Determine the [X, Y] coordinate at the center of the cell enclosing the given text.  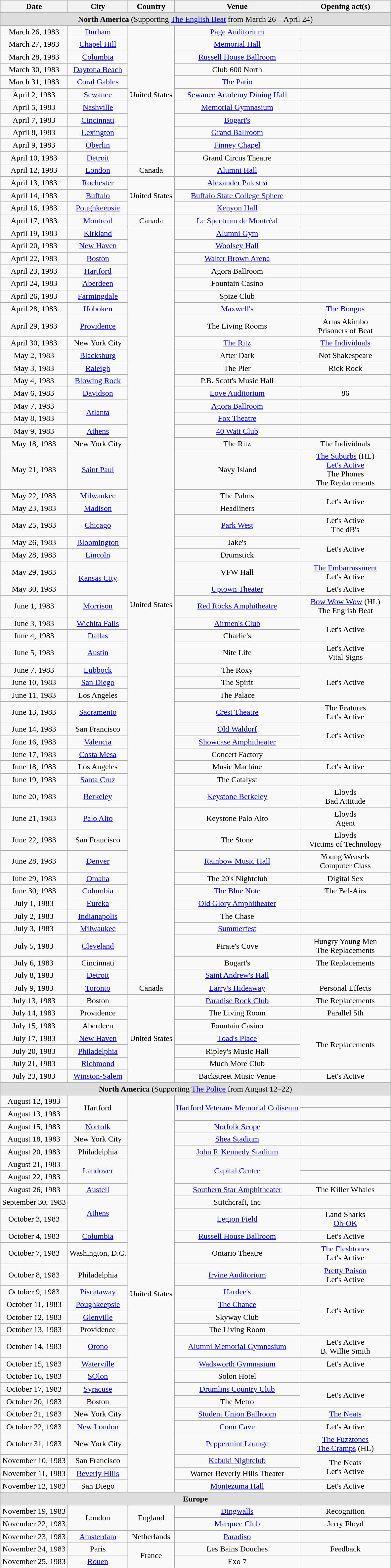
Blowing Rock [98, 381]
Not Shakespeare [345, 355]
Wichita Falls [98, 623]
Toad's Place [238, 1038]
Conn Cave [238, 1427]
June 21, 1983 [34, 818]
Lubbock [98, 670]
June 14, 1983 [34, 729]
April 24, 1983 [34, 284]
Navy Island [238, 470]
Austin [98, 653]
November 12, 1983 [34, 1486]
Montezuma Hall [238, 1486]
October 21, 1983 [34, 1414]
Dallas [98, 636]
Rochester [98, 183]
Sewanee Academy Dining Hall [238, 95]
The Chase [238, 916]
June 4, 1983 [34, 636]
Venue [238, 7]
June 20, 1983 [34, 797]
Dingwalls [238, 1511]
Sacramento [98, 712]
July 14, 1983 [34, 1013]
June 5, 1983 [34, 653]
The 20's Nightclub [238, 878]
Young Weasels Computer Class [345, 861]
Paradise Rock Club [238, 1001]
Le Spectrum de Montréal [238, 221]
Land Sharks Oh-OK [345, 1219]
Ontario Theatre [238, 1253]
The Fleshtones Let's Active [345, 1253]
Maxwell's [238, 309]
Denver [98, 861]
June 13, 1983 [34, 712]
May 8, 1983 [34, 419]
Irvine Auditorium [238, 1275]
March 31, 1983 [34, 82]
June 29, 1983 [34, 878]
The Embarrassment Let's Active [345, 572]
Concert Factory [238, 754]
Valencia [98, 742]
Personal Effects [345, 988]
July 6, 1983 [34, 963]
April 26, 1983 [34, 296]
Durham [98, 32]
Santa Cruz [98, 780]
July 3, 1983 [34, 929]
Norfolk Scope [238, 1127]
Parallel 5th [345, 1013]
July 17, 1983 [34, 1038]
Chicago [98, 525]
July 5, 1983 [34, 946]
April 14, 1983 [34, 196]
October 22, 1983 [34, 1427]
March 30, 1983 [34, 69]
Kansas City [98, 578]
Digital Sex [345, 878]
Lloyds Agent [345, 818]
October 31, 1983 [34, 1444]
November 10, 1983 [34, 1461]
August 15, 1983 [34, 1127]
City [98, 7]
May 4, 1983 [34, 381]
Showcase Amphitheater [238, 742]
Finney Chapel [238, 145]
Club 600 North [238, 69]
The Palms [238, 496]
Glenville [98, 1317]
Les Bains Douches [238, 1549]
October 14, 1983 [34, 1347]
North America (Supporting The Police from August 12–22) [195, 1089]
The Catalyst [238, 780]
June 1, 1983 [34, 606]
Skyway Club [238, 1317]
May 28, 1983 [34, 555]
June 10, 1983 [34, 683]
March 28, 1983 [34, 57]
Grand Circus Theatre [238, 158]
Farmingdale [98, 296]
Larry's Hideaway [238, 988]
86 [345, 393]
Crest Theatre [238, 712]
March 27, 1983 [34, 44]
The Pier [238, 368]
Wadsworth Gymnasium [238, 1364]
Alumni Gym [238, 233]
Student Union Ballroom [238, 1414]
July 8, 1983 [34, 975]
October 8, 1983 [34, 1275]
Let's Active The dB's [345, 525]
October 15, 1983 [34, 1364]
Lloyds Bad Attitude [345, 797]
June 22, 1983 [34, 840]
Paradiso [238, 1536]
Much More Club [238, 1063]
April 10, 1983 [34, 158]
The Patio [238, 82]
Fox Theatre [238, 419]
Madison [98, 508]
Arms Akimbo Prisoners of Beat [345, 326]
May 30, 1983 [34, 589]
Keystone Berkeley [238, 797]
July 20, 1983 [34, 1051]
May 21, 1983 [34, 470]
Backstreet Music Venue [238, 1076]
Nashville [98, 107]
October 17, 1983 [34, 1389]
Memorial Gymnasium [238, 107]
Cleveland [98, 946]
Opening act(s) [345, 7]
Exo 7 [238, 1562]
Montreal [98, 221]
P.B. Scott's Music Hall [238, 381]
Hoboken [98, 309]
New London [98, 1427]
North America (Supporting The English Beat from March 26 – April 24) [195, 19]
The Bel-Airs [345, 891]
Marquee Club [238, 1524]
Nite Life [238, 653]
June 30, 1983 [34, 891]
November 22, 1983 [34, 1524]
June 16, 1983 [34, 742]
April 12, 1983 [34, 170]
SOlon [98, 1376]
Costa Mesa [98, 754]
September 30, 1983 [34, 1202]
November 25, 1983 [34, 1562]
Alumni Memorial Gymnasium [238, 1347]
August 22, 1983 [34, 1177]
Kirkland [98, 233]
July 13, 1983 [34, 1001]
Syracuse [98, 1389]
Love Auditorium [238, 393]
June 17, 1983 [34, 754]
France [151, 1555]
May 29, 1983 [34, 572]
August 13, 1983 [34, 1114]
October 4, 1983 [34, 1236]
Keystone Palo Alto [238, 818]
Rouen [98, 1562]
Feedback [345, 1549]
May 25, 1983 [34, 525]
Coral Gables [98, 82]
Landover [98, 1171]
Beverly Hills [98, 1473]
October 13, 1983 [34, 1330]
Alumni Hall [238, 170]
Rick Rock [345, 368]
April 22, 1983 [34, 258]
Shea Stadium [238, 1139]
Old Waldorf [238, 729]
June 7, 1983 [34, 670]
Palo Alto [98, 818]
Spize Club [238, 296]
November 23, 1983 [34, 1536]
May 3, 1983 [34, 368]
Country [151, 7]
The Stone [238, 840]
40 Watt Club [238, 431]
Jerry Floyd [345, 1524]
Lincoln [98, 555]
Toronto [98, 988]
April 28, 1983 [34, 309]
Pirate's Cove [238, 946]
October 12, 1983 [34, 1317]
Daytona Beach [98, 69]
June 18, 1983 [34, 767]
Kabuki Nightclub [238, 1461]
Jake's [238, 542]
Solon Hotel [238, 1376]
Page Auditorium [238, 32]
Amsterdam [98, 1536]
Pretty Poison Let's Active [345, 1275]
Atlanta [98, 412]
October 3, 1983 [34, 1219]
Peppermint Lounge [238, 1444]
July 2, 1983 [34, 916]
Kenyon Hall [238, 208]
Saint Paul [98, 470]
The Blue Note [238, 891]
Davidson [98, 393]
Washington, D.C. [98, 1253]
November 19, 1983 [34, 1511]
May 9, 1983 [34, 431]
Buffalo State College Sphere [238, 196]
Sewanee [98, 95]
July 9, 1983 [34, 988]
Warner Beverly Hills Theater [238, 1473]
Saint Andrew's Hall [238, 975]
The Killer Whales [345, 1189]
Let's Active Vital Signs [345, 653]
October 11, 1983 [34, 1304]
April 20, 1983 [34, 246]
Grand Ballroom [238, 132]
July 1, 1983 [34, 904]
Ripley's Music Hall [238, 1051]
June 19, 1983 [34, 780]
October 16, 1983 [34, 1376]
Bloomington [98, 542]
Lloyds Victims of Technology [345, 840]
April 30, 1983 [34, 343]
Waterville [98, 1364]
November 11, 1983 [34, 1473]
Norfolk [98, 1127]
The Chance [238, 1304]
Drumlins Country Club [238, 1389]
Morrison [98, 606]
April 2, 1983 [34, 95]
Bow Wow Wow (HL)The English Beat [345, 606]
Chapel Hill [98, 44]
Paris [98, 1549]
April 13, 1983 [34, 183]
June 11, 1983 [34, 695]
John F. Kennedy Stadium [238, 1152]
May 6, 1983 [34, 393]
Indianapolis [98, 916]
Uptown Theater [238, 589]
August 12, 1983 [34, 1101]
Rainbow Music Hall [238, 861]
Eureka [98, 904]
August 26, 1983 [34, 1189]
July 23, 1983 [34, 1076]
The Features Let's Active [345, 712]
The Bongos [345, 309]
August 18, 1983 [34, 1139]
Omaha [98, 878]
The Palace [238, 695]
The Fuzztones The Cramps (HL) [345, 1444]
Charlie's [238, 636]
May 7, 1983 [34, 406]
Berkeley [98, 797]
England [151, 1517]
The Metro [238, 1402]
Buffalo [98, 196]
Date [34, 7]
Summerfest [238, 929]
April 16, 1983 [34, 208]
The Neats [345, 1414]
VFW Hall [238, 572]
Headliners [238, 508]
March 26, 1983 [34, 32]
Recognition [345, 1511]
May 18, 1983 [34, 444]
Hartford Veterans Memorial Coliseum [238, 1108]
Alexander Palestra [238, 183]
Airmen's Club [238, 623]
Austell [98, 1189]
Raleigh [98, 368]
Europe [195, 1499]
The Suburbs (HL)Let's Active The Phones The Replacements [345, 470]
Old Glory Amphitheater [238, 904]
April 9, 1983 [34, 145]
July 15, 1983 [34, 1026]
Woolsey Hall [238, 246]
Walter Brown Arena [238, 258]
Hardee's [238, 1292]
October 20, 1983 [34, 1402]
Southern Star Amphitheater [238, 1189]
Blacksburg [98, 355]
April 5, 1983 [34, 107]
August 20, 1983 [34, 1152]
Music Machine [238, 767]
April 23, 1983 [34, 271]
October 9, 1983 [34, 1292]
April 29, 1983 [34, 326]
June 28, 1983 [34, 861]
July 21, 1983 [34, 1063]
Piscataway [98, 1292]
Park West [238, 525]
April 8, 1983 [34, 132]
October 7, 1983 [34, 1253]
May 26, 1983 [34, 542]
The Neats Let's Active [345, 1467]
Drumstick [238, 555]
May 2, 1983 [34, 355]
November 24, 1983 [34, 1549]
Netherlands [151, 1536]
Capital Centre [238, 1171]
May 23, 1983 [34, 508]
After Dark [238, 355]
April 17, 1983 [34, 221]
Stitchcraft, Inc [238, 1202]
June 3, 1983 [34, 623]
April 19, 1983 [34, 233]
April 7, 1983 [34, 120]
The Spirit [238, 683]
Oberlin [98, 145]
Memorial Hall [238, 44]
Hungry Young Men The Replacements [345, 946]
Lexington [98, 132]
August 21, 1983 [34, 1164]
Red Rocks Amphitheatre [238, 606]
Winston-Salem [98, 1076]
May 22, 1983 [34, 496]
Let's Active B. Willie Smith [345, 1347]
The Roxy [238, 670]
Orono [98, 1347]
Richmond [98, 1063]
Legion Field [238, 1219]
The Living Rooms [238, 326]
